Return (x, y) of the center of cell containing provided text 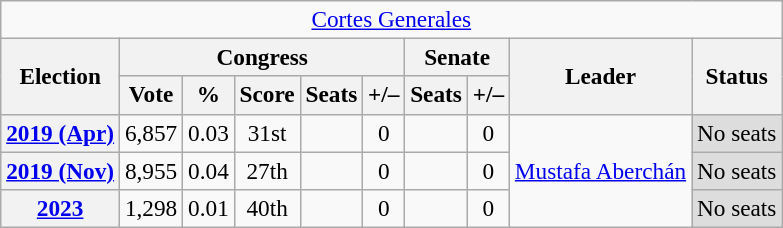
Status (737, 76)
Leader (600, 76)
Senate (458, 57)
Vote (150, 95)
Score (267, 95)
Cortes Generales (392, 19)
Congress (262, 57)
0.01 (209, 208)
40th (267, 208)
2019 (Apr) (60, 133)
2023 (60, 208)
27th (267, 170)
% (209, 95)
Mustafa Aberchán (600, 170)
Election (60, 76)
8,955 (150, 170)
0.03 (209, 133)
31st (267, 133)
0.04 (209, 170)
6,857 (150, 133)
1,298 (150, 208)
2019 (Nov) (60, 170)
